Search for the cell housing the specified text and yield its (x, y) center coordinate. 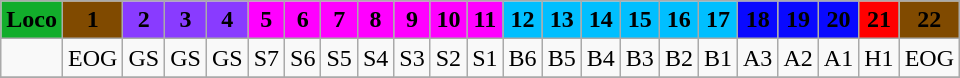
3 (186, 20)
8 (375, 20)
S6 (303, 58)
A1 (838, 58)
15 (640, 20)
B5 (562, 58)
H1 (879, 58)
S2 (448, 58)
S5 (339, 58)
4 (227, 20)
S7 (266, 58)
17 (718, 20)
21 (879, 20)
22 (929, 20)
12 (522, 20)
B4 (600, 58)
A2 (798, 58)
2 (144, 20)
B1 (718, 58)
10 (448, 20)
1 (92, 20)
18 (757, 20)
13 (562, 20)
S1 (485, 58)
16 (678, 20)
7 (339, 20)
11 (485, 20)
19 (798, 20)
Loco (32, 20)
20 (838, 20)
14 (600, 20)
B2 (678, 58)
B6 (522, 58)
A3 (757, 58)
5 (266, 20)
6 (303, 20)
9 (412, 20)
S3 (412, 58)
B3 (640, 58)
S4 (375, 58)
